Return (X, Y) of the center of cell containing provided text 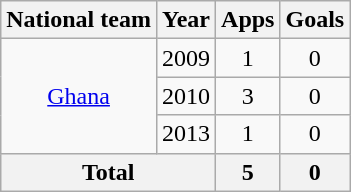
Year (186, 20)
Goals (315, 20)
3 (248, 96)
National team (79, 20)
Total (108, 172)
Apps (248, 20)
2009 (186, 58)
2010 (186, 96)
Ghana (79, 96)
2013 (186, 134)
5 (248, 172)
